Locate the cell with the specified text and output its [X, Y] center coordinate. 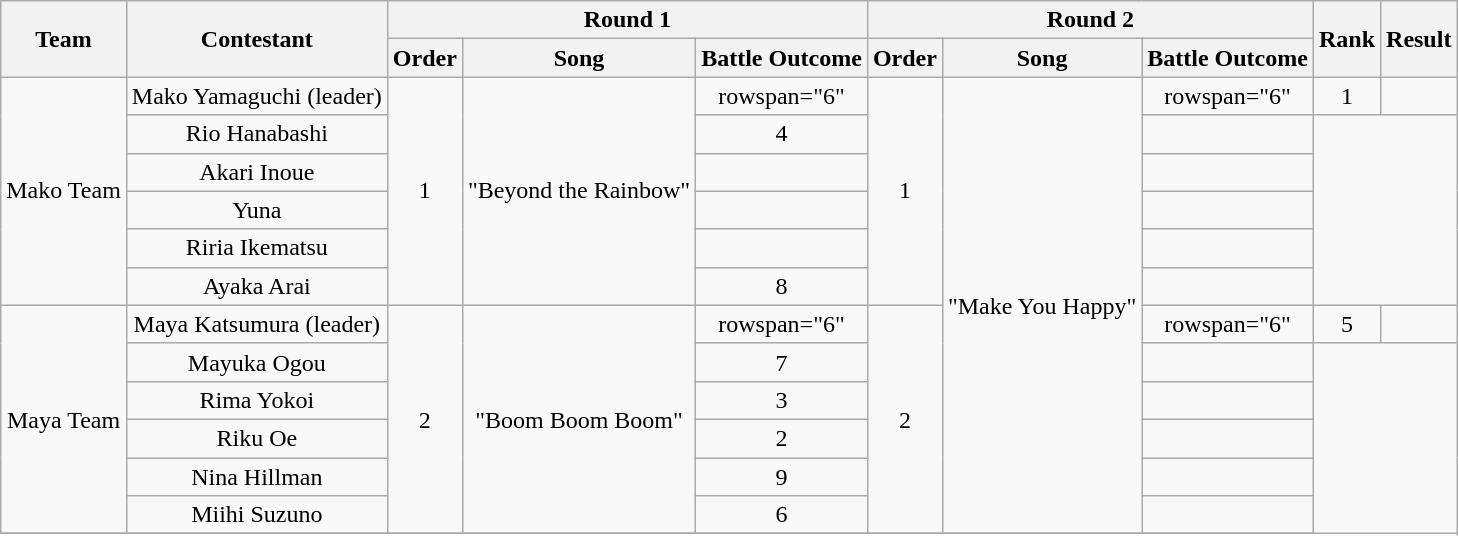
9 [782, 477]
Yuna [256, 210]
Riria Ikematsu [256, 248]
Round 1 [627, 20]
Result [1419, 39]
Nina Hillman [256, 477]
5 [1346, 324]
Miihi Suzuno [256, 515]
Mayuka Ogou [256, 362]
Ayaka Arai [256, 286]
Riku Oe [256, 438]
8 [782, 286]
6 [782, 515]
Contestant [256, 39]
"Beyond the Rainbow" [578, 191]
Maya Katsumura (leader) [256, 324]
Akari Inoue [256, 172]
Rima Yokoi [256, 400]
"Boom Boom Boom" [578, 419]
"Make You Happy" [1042, 306]
4 [782, 134]
Round 2 [1090, 20]
7 [782, 362]
Team [64, 39]
3 [782, 400]
Rank [1346, 39]
Mako Team [64, 191]
Rio Hanabashi [256, 134]
Mako Yamaguchi (leader) [256, 96]
Maya Team [64, 419]
